Find where the given text appears and provide that cell's center as [X, Y] coordinate. 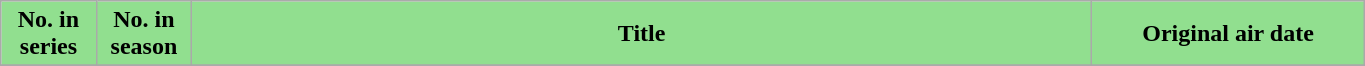
No. inseries [48, 34]
No. inseason [144, 34]
Title [642, 34]
Original air date [1228, 34]
